Pinpoint the cell where the given text exists, returning its (x, y) midpoint coordinate. 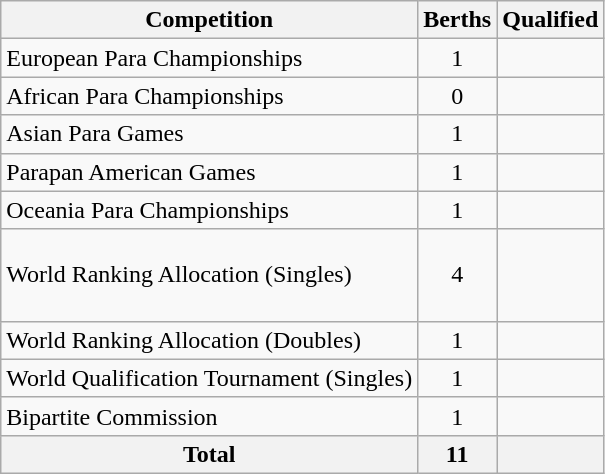
4 (458, 275)
Competition (210, 20)
11 (458, 454)
World Ranking Allocation (Singles) (210, 275)
Berths (458, 20)
Parapan American Games (210, 172)
African Para Championships (210, 96)
Oceania Para Championships (210, 210)
Asian Para Games (210, 134)
World Qualification Tournament (Singles) (210, 378)
European Para Championships (210, 58)
World Ranking Allocation (Doubles) (210, 340)
Qualified (550, 20)
Bipartite Commission (210, 416)
0 (458, 96)
Total (210, 454)
